Pinpoint the cell where the given text exists, returning its (X, Y) midpoint coordinate. 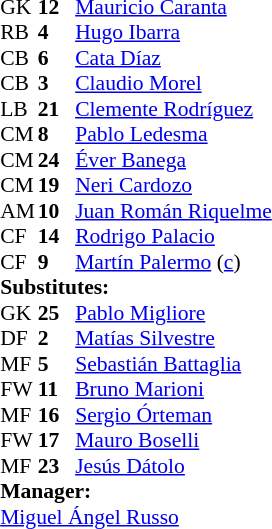
Juan Román Riquelme (174, 211)
Claudio Morel (174, 83)
3 (57, 83)
Cata Díaz (174, 58)
5 (57, 364)
24 (57, 160)
Hugo Ibarra (174, 33)
Neri Cardozo (174, 185)
17 (57, 441)
LB (19, 109)
25 (57, 313)
14 (57, 237)
Jesús Dátolo (174, 466)
10 (57, 211)
Matías Silvestre (174, 339)
11 (57, 389)
9 (57, 262)
Substitutes: (136, 287)
DF (19, 339)
GK (19, 313)
Mauro Boselli (174, 441)
Éver Banega (174, 160)
16 (57, 415)
Sergio Órteman (174, 415)
Clemente Rodríguez (174, 109)
19 (57, 185)
23 (57, 466)
21 (57, 109)
4 (57, 33)
Sebastián Battaglia (174, 364)
AM (19, 211)
6 (57, 58)
Bruno Marioni (174, 389)
RB (19, 33)
Manager: (136, 491)
8 (57, 135)
2 (57, 339)
Martín Palermo (c) (174, 262)
Rodrigo Palacio (174, 237)
Pablo Ledesma (174, 135)
Pablo Migliore (174, 313)
